From the cell containing the given text, extract its center point as (X, Y) coordinate. 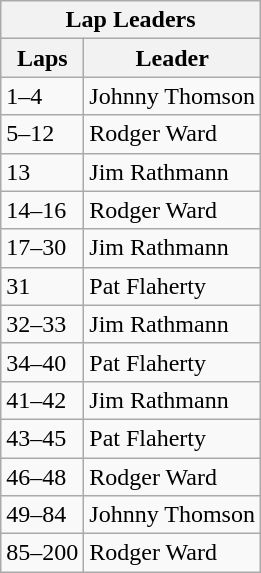
Laps (42, 58)
43–45 (42, 438)
49–84 (42, 515)
14–16 (42, 210)
31 (42, 286)
41–42 (42, 400)
32–33 (42, 324)
Lap Leaders (131, 20)
85–200 (42, 553)
Leader (172, 58)
46–48 (42, 477)
5–12 (42, 134)
34–40 (42, 362)
13 (42, 172)
1–4 (42, 96)
17–30 (42, 248)
